Return [x, y] of the center of cell containing provided text 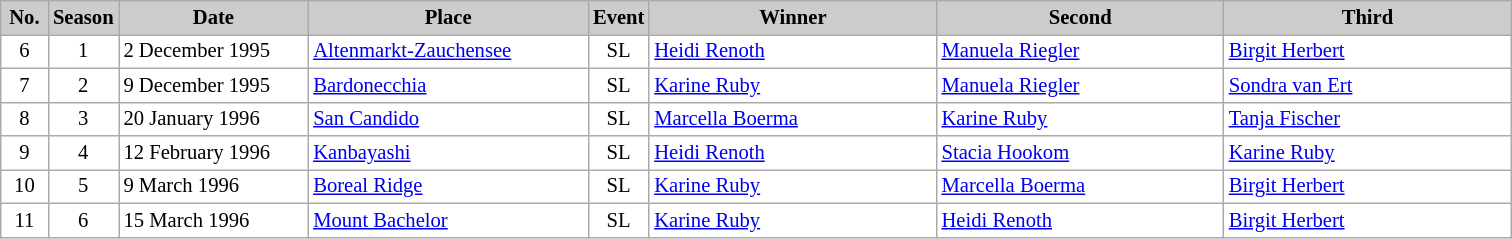
Season [83, 17]
20 January 1996 [213, 119]
4 [83, 153]
Winner [792, 17]
No. [24, 17]
10 [24, 186]
Second [1080, 17]
Altenmarkt-Zauchensee [448, 51]
Boreal Ridge [448, 186]
Place [448, 17]
9 [24, 153]
11 [24, 220]
Bardonecchia [448, 85]
Date [213, 17]
1 [83, 51]
Mount Bachelor [448, 220]
12 February 1996 [213, 153]
2 [83, 85]
San Candido [448, 119]
3 [83, 119]
2 December 1995 [213, 51]
Tanja Fischer [1368, 119]
9 March 1996 [213, 186]
Event [618, 17]
Sondra van Ert [1368, 85]
7 [24, 85]
Stacia Hookom [1080, 153]
9 December 1995 [213, 85]
15 March 1996 [213, 220]
8 [24, 119]
5 [83, 186]
Kanbayashi [448, 153]
Third [1368, 17]
